For the text-containing cell, return its midpoint in (X, Y) coordinate format. 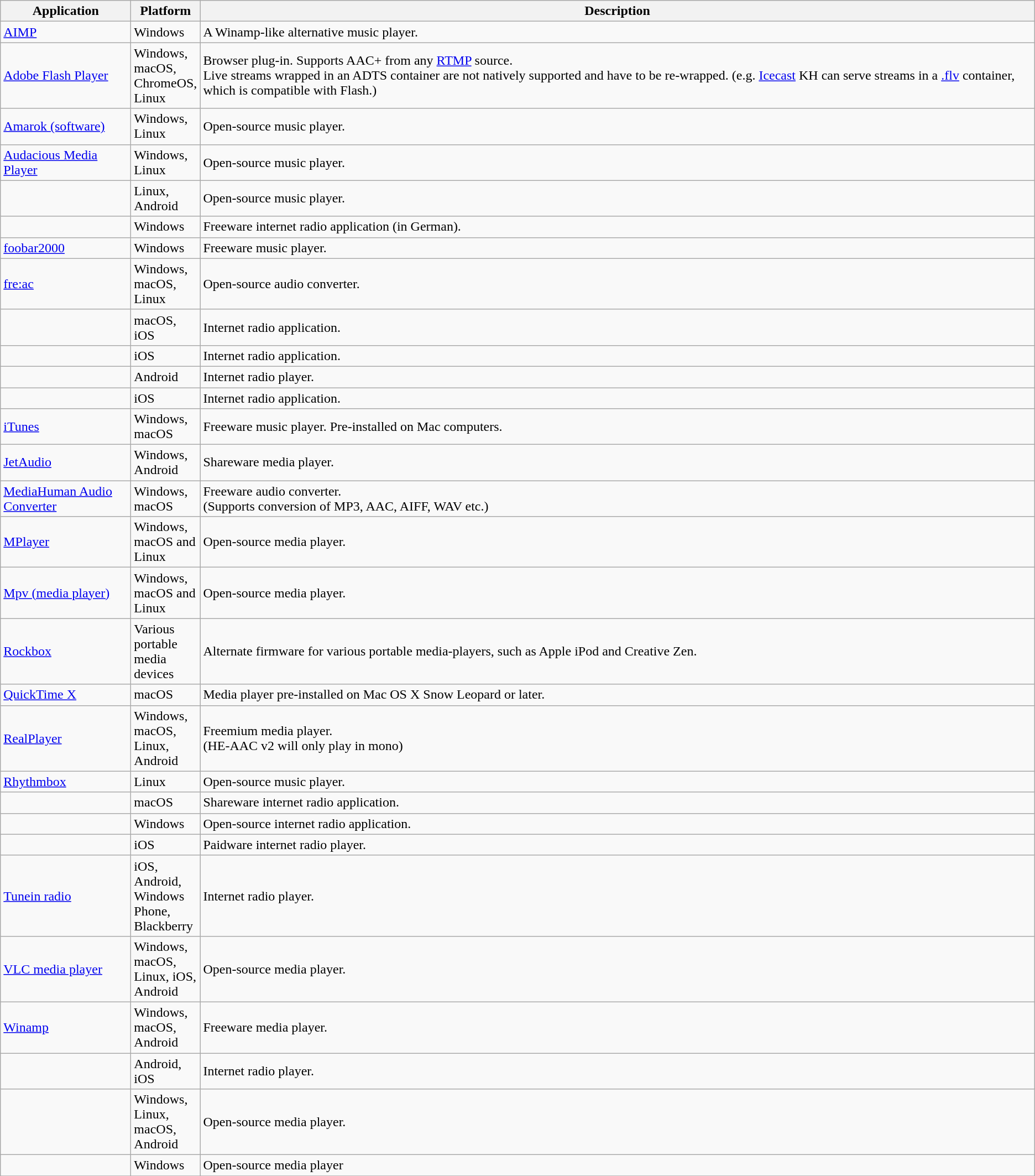
Shareware media player. (617, 462)
QuickTime X (66, 695)
Paidware internet radio player. (617, 845)
iTunes (66, 427)
MediaHuman Audio Converter (66, 499)
MPlayer (66, 542)
JetAudio (66, 462)
Freeware audio converter.(Supports conversion of MP3, AAC, AIFF, WAV etc.) (617, 499)
Amarok (software) (66, 126)
Windows, Linux, macOS, Android (166, 1122)
Windows, macOS, ChromeOS, Linux (166, 75)
VLC media player (66, 969)
Open-source media player (617, 1165)
Adobe Flash Player (66, 75)
fre:ac (66, 284)
Alternate firmware for various portable media-players, such as Apple iPod and Creative Zen. (617, 652)
Various portable media devices (166, 652)
Windows, macOS, Linux, Android (166, 738)
Freeware music player. (617, 248)
RealPlayer (66, 738)
Android (166, 377)
Description (617, 11)
Windows, macOS, Android (166, 1027)
Mpv (media player) (66, 593)
Winamp (66, 1027)
Freeware internet radio application (in German). (617, 227)
iOS, Android, Windows Phone, Blackberry (166, 896)
Open-source audio converter. (617, 284)
Tunein radio (66, 896)
Android, iOS (166, 1071)
Open-source internet radio application. (617, 824)
Application (66, 11)
Freeware media player. (617, 1027)
Windows, Android (166, 462)
Windows, macOS, Linux (166, 284)
macOS, iOS (166, 327)
Linux (166, 782)
A Winamp-like alternative music player. (617, 32)
Media player pre-installed on Mac OS X Snow Leopard or later. (617, 695)
Rhythmbox (66, 782)
Audacious Media Player (66, 163)
Shareware internet radio application. (617, 803)
Freeware music player. Pre-installed on Mac computers. (617, 427)
foobar2000 (66, 248)
Linux, Android (166, 198)
AIMP (66, 32)
Windows, macOS, Linux, iOS, Android (166, 969)
Platform (166, 11)
Rockbox (66, 652)
Freemium media player. (HE-AAC v2 will only play in mono) (617, 738)
